Pinpoint the cell where the given text exists, returning its (x, y) midpoint coordinate. 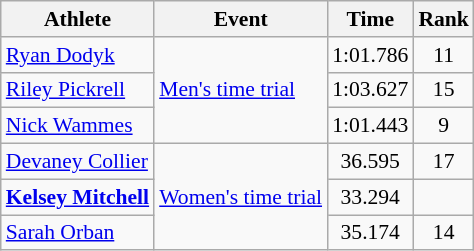
Sarah Orban (78, 233)
14 (444, 233)
35.174 (370, 233)
9 (444, 126)
17 (444, 162)
Event (240, 19)
36.595 (370, 162)
Time (370, 19)
Athlete (78, 19)
Nick Wammes (78, 126)
15 (444, 90)
1:01.443 (370, 126)
Rank (444, 19)
1:01.786 (370, 55)
Men's time trial (240, 90)
33.294 (370, 197)
1:03.627 (370, 90)
Ryan Dodyk (78, 55)
11 (444, 55)
Devaney Collier (78, 162)
Women's time trial (240, 198)
Riley Pickrell (78, 90)
Kelsey Mitchell (78, 197)
